Return the (x, y) coordinate for the center point of the cell that contains the specified text.  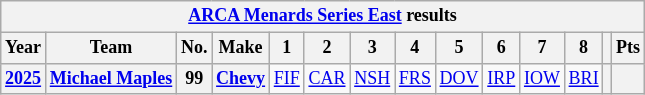
ARCA Menards Series East results (323, 16)
Make (241, 48)
6 (502, 48)
3 (372, 48)
IRP (502, 78)
NSH (372, 78)
Year (24, 48)
4 (416, 48)
8 (584, 48)
2025 (24, 78)
DOV (459, 78)
5 (459, 48)
CAR (327, 78)
7 (542, 48)
No. (194, 48)
BRI (584, 78)
99 (194, 78)
Pts (628, 48)
2 (327, 48)
FRS (416, 78)
Michael Maples (110, 78)
Team (110, 48)
Chevy (241, 78)
1 (286, 48)
FIF (286, 78)
IOW (542, 78)
